Capture the cell that displays the provided text and extract its [X, Y] central coordinate. 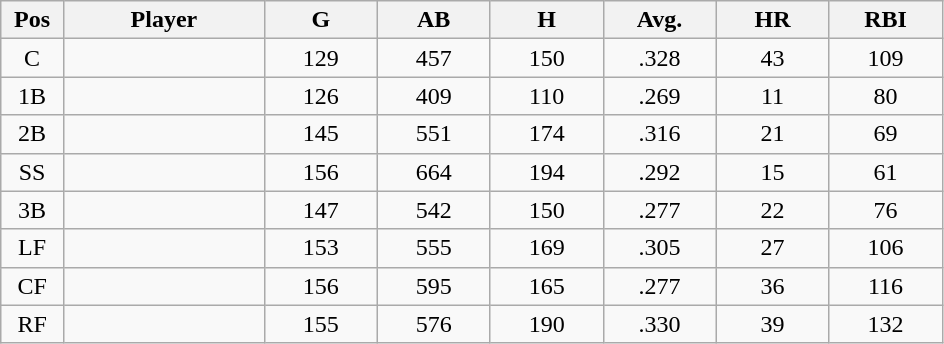
80 [886, 96]
RBI [886, 20]
116 [886, 286]
Pos [32, 20]
36 [772, 286]
169 [546, 248]
69 [886, 134]
CF [32, 286]
194 [546, 172]
RF [32, 324]
61 [886, 172]
409 [434, 96]
15 [772, 172]
165 [546, 286]
G [320, 20]
SS [32, 172]
21 [772, 134]
555 [434, 248]
145 [320, 134]
.305 [660, 248]
27 [772, 248]
43 [772, 58]
Player [164, 20]
.316 [660, 134]
126 [320, 96]
22 [772, 210]
576 [434, 324]
2B [32, 134]
190 [546, 324]
595 [434, 286]
147 [320, 210]
HR [772, 20]
Avg. [660, 20]
664 [434, 172]
1B [32, 96]
11 [772, 96]
106 [886, 248]
551 [434, 134]
132 [886, 324]
542 [434, 210]
39 [772, 324]
.292 [660, 172]
AB [434, 20]
155 [320, 324]
LF [32, 248]
76 [886, 210]
109 [886, 58]
.330 [660, 324]
129 [320, 58]
C [32, 58]
174 [546, 134]
457 [434, 58]
.269 [660, 96]
3B [32, 210]
H [546, 20]
.328 [660, 58]
153 [320, 248]
110 [546, 96]
